Detect which cell encompasses the target text, then output its (X, Y) center coordinate. 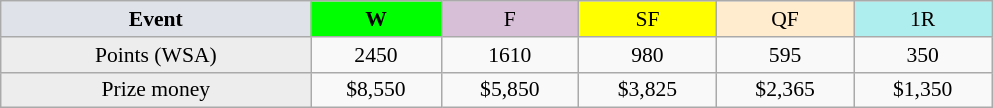
1610 (510, 55)
$3,825 (648, 90)
$2,365 (785, 90)
$1,350 (923, 90)
Event (156, 19)
595 (785, 55)
1R (923, 19)
Points (WSA) (156, 55)
$8,550 (376, 90)
QF (785, 19)
SF (648, 19)
350 (923, 55)
$5,850 (510, 90)
F (510, 19)
2450 (376, 55)
980 (648, 55)
W (376, 19)
Prize money (156, 90)
